Search for the cell housing the specified text and yield its (x, y) center coordinate. 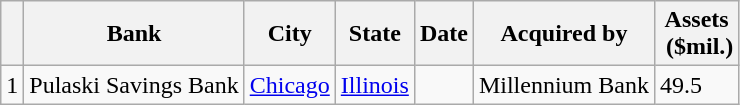
Date (444, 34)
City (290, 34)
Bank (134, 34)
49.5 (696, 85)
Acquired by (564, 34)
State (374, 34)
Chicago (290, 85)
Assets ($mil.) (696, 34)
Millennium Bank (564, 85)
Pulaski Savings Bank (134, 85)
1 (12, 85)
Illinois (374, 85)
